Locate the cell with the specified text and output its [X, Y] center coordinate. 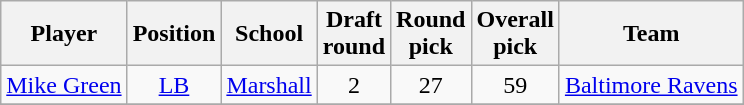
School [269, 34]
Team [651, 34]
59 [515, 85]
LB [174, 85]
Mike Green [64, 85]
Position [174, 34]
Draftround [354, 34]
Overallpick [515, 34]
Player [64, 34]
27 [431, 85]
2 [354, 85]
Roundpick [431, 34]
Baltimore Ravens [651, 85]
Marshall [269, 85]
